Identify which cell holds the provided text, then report its (X, Y) central coordinate. 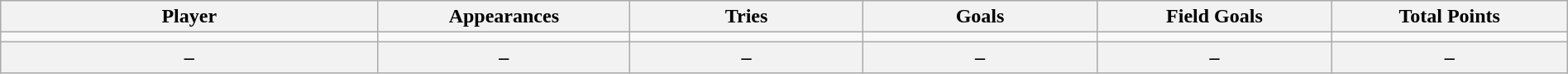
Total Points (1449, 17)
Appearances (504, 17)
Tries (746, 17)
Goals (979, 17)
Field Goals (1214, 17)
Player (189, 17)
